For the text-containing cell, return its midpoint in (X, Y) coordinate format. 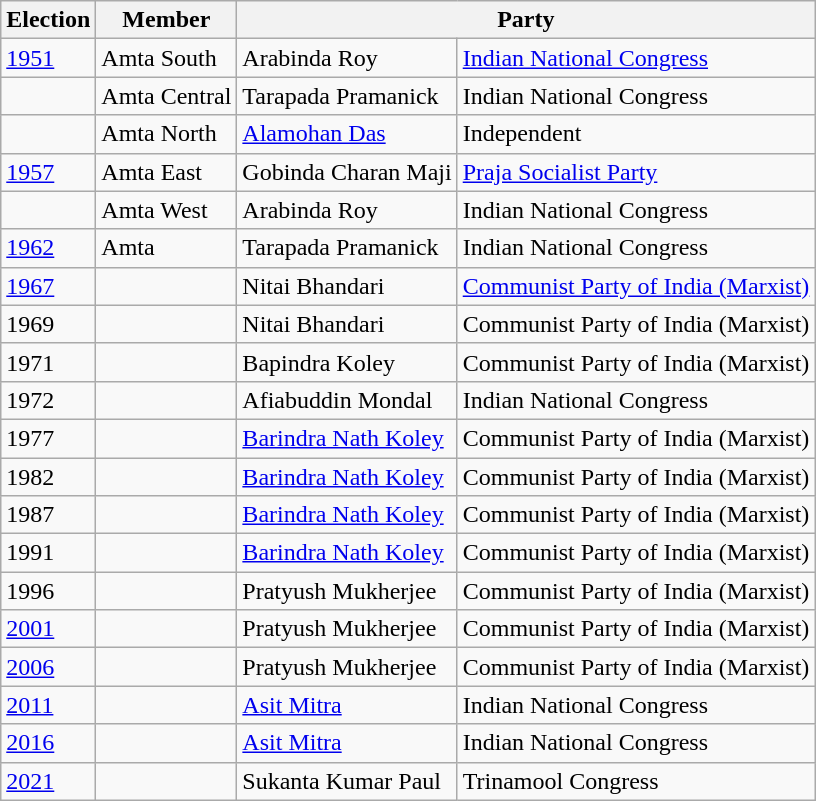
Praja Socialist Party (636, 172)
Amta East (166, 172)
Sukanta Kumar Paul (347, 781)
Amta North (166, 134)
1977 (48, 438)
2011 (48, 705)
1982 (48, 477)
Amta Central (166, 96)
2016 (48, 743)
Amta West (166, 210)
Gobinda Charan Maji (347, 172)
1996 (48, 591)
Amta (166, 248)
Independent (636, 134)
Member (166, 20)
2021 (48, 781)
1987 (48, 515)
1969 (48, 324)
1962 (48, 248)
1957 (48, 172)
1991 (48, 553)
2006 (48, 667)
Amta South (166, 58)
1971 (48, 362)
Election (48, 20)
Party (526, 20)
Alamohan Das (347, 134)
1972 (48, 400)
Afiabuddin Mondal (347, 400)
1951 (48, 58)
2001 (48, 629)
Bapindra Koley (347, 362)
Trinamool Congress (636, 781)
1967 (48, 286)
